From the cell containing the given text, extract its center point as (X, Y) coordinate. 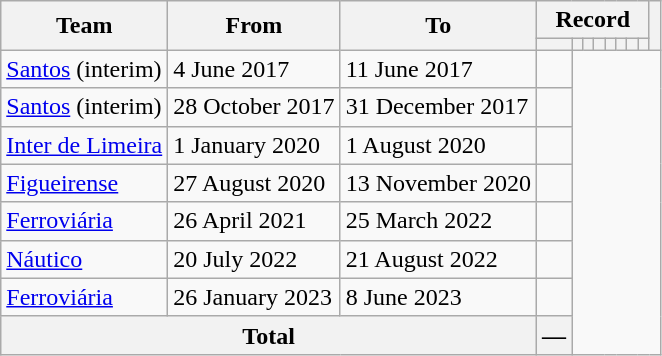
— (554, 335)
Inter de Limeira (84, 145)
From (254, 26)
Record (592, 20)
11 June 2017 (438, 69)
To (438, 26)
26 January 2023 (254, 297)
8 June 2023 (438, 297)
4 June 2017 (254, 69)
27 August 2020 (254, 183)
26 April 2021 (254, 221)
28 October 2017 (254, 107)
20 July 2022 (254, 259)
13 November 2020 (438, 183)
21 August 2022 (438, 259)
1 January 2020 (254, 145)
Total (269, 335)
Náutico (84, 259)
31 December 2017 (438, 107)
25 March 2022 (438, 221)
1 August 2020 (438, 145)
Team (84, 26)
Figueirense (84, 183)
